Scan for the cell matching the given text and deliver its (X, Y) coordinate at center. 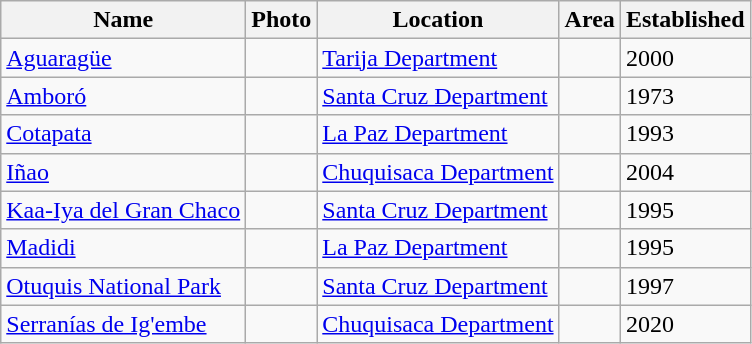
Amboró (124, 96)
2004 (685, 172)
Iñao (124, 172)
Kaa-Iya del Gran Chaco (124, 210)
1993 (685, 134)
Photo (282, 20)
Cotapata (124, 134)
2000 (685, 58)
Location (438, 20)
Established (685, 20)
Otuquis National Park (124, 286)
Name (124, 20)
Area (590, 20)
1997 (685, 286)
Madidi (124, 248)
2020 (685, 324)
Serranías de Ig'embe (124, 324)
Tarija Department (438, 58)
1973 (685, 96)
Aguaragüe (124, 58)
